Search for the cell housing the specified text and yield its [x, y] center coordinate. 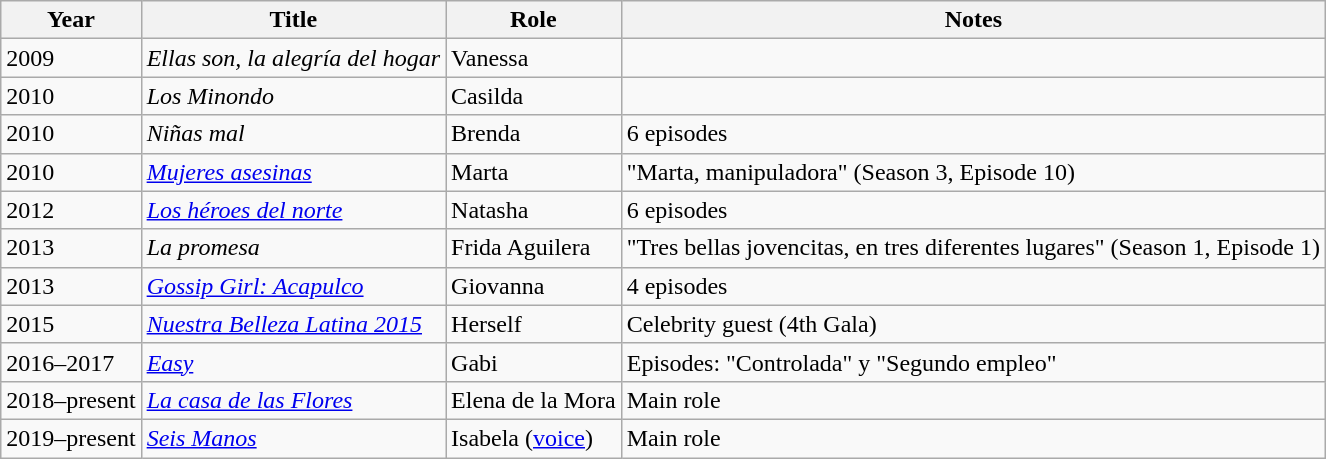
Easy [293, 362]
Frida Aguilera [534, 248]
Herself [534, 324]
2016–2017 [71, 362]
Isabela (voice) [534, 438]
Elena de la Mora [534, 400]
Casilda [534, 96]
Vanessa [534, 58]
2012 [71, 210]
Nuestra Belleza Latina 2015 [293, 324]
Ellas son, la alegría del hogar [293, 58]
Year [71, 20]
Los héroes del norte [293, 210]
La casa de las Flores [293, 400]
La promesa [293, 248]
Gabi [534, 362]
Episodes: "Controlada" y "Segundo empleo" [973, 362]
"Tres bellas jovencitas, en tres diferentes lugares" (Season 1, Episode 1) [973, 248]
Role [534, 20]
4 episodes [973, 286]
Gossip Girl: Acapulco [293, 286]
2009 [71, 58]
Los Minondo [293, 96]
"Marta, manipuladora" (Season 3, Episode 10) [973, 172]
Notes [973, 20]
Mujeres asesinas [293, 172]
2019–present [71, 438]
Seis Manos [293, 438]
Brenda [534, 134]
Celebrity guest (4th Gala) [973, 324]
Natasha [534, 210]
Marta [534, 172]
Giovanna [534, 286]
Niñas mal [293, 134]
Title [293, 20]
2015 [71, 324]
2018–present [71, 400]
